Detect which cell encompasses the target text, then output its [X, Y] center coordinate. 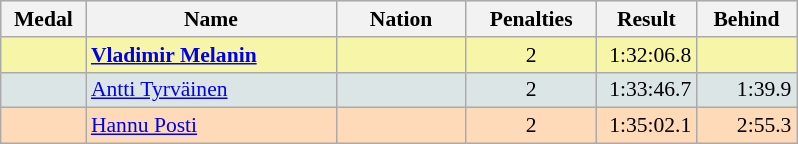
Medal [44, 19]
1:33:46.7 [646, 90]
2:55.3 [746, 126]
Name [211, 19]
Behind [746, 19]
1:35:02.1 [646, 126]
Vladimir Melanin [211, 55]
1:32:06.8 [646, 55]
Hannu Posti [211, 126]
Nation [401, 19]
Antti Tyrväinen [211, 90]
1:39.9 [746, 90]
Result [646, 19]
Penalties [531, 19]
